For the text-containing cell, return its midpoint in (X, Y) coordinate format. 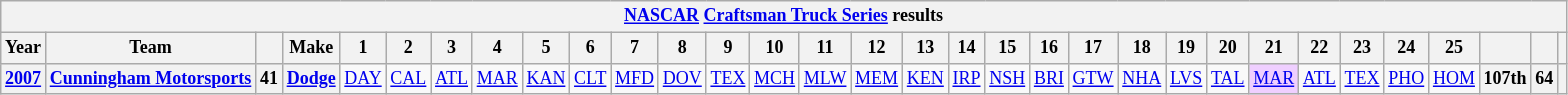
NASCAR Craftsman Truck Series results (784, 16)
3 (452, 48)
KAN (546, 78)
BRI (1050, 78)
MCH (775, 78)
13 (925, 48)
22 (1320, 48)
2 (408, 48)
Dodge (311, 78)
1 (363, 48)
Make (311, 48)
18 (1142, 48)
KEN (925, 78)
HOM (1454, 78)
CAL (408, 78)
MFD (635, 78)
10 (775, 48)
14 (966, 48)
17 (1093, 48)
LVS (1186, 78)
Year (24, 48)
2007 (24, 78)
Cunningham Motorsports (150, 78)
25 (1454, 48)
5 (546, 48)
15 (1008, 48)
21 (1274, 48)
9 (728, 48)
107th (1505, 78)
20 (1228, 48)
GTW (1093, 78)
41 (270, 78)
24 (1406, 48)
8 (682, 48)
IRP (966, 78)
NHA (1142, 78)
16 (1050, 48)
4 (497, 48)
23 (1362, 48)
MEM (877, 78)
Team (150, 48)
19 (1186, 48)
TAL (1228, 78)
11 (824, 48)
12 (877, 48)
NSH (1008, 78)
CLT (590, 78)
PHO (1406, 78)
64 (1544, 78)
6 (590, 48)
DAY (363, 78)
7 (635, 48)
DOV (682, 78)
MLW (824, 78)
